Scan for the cell matching the given text and deliver its [x, y] coordinate at center. 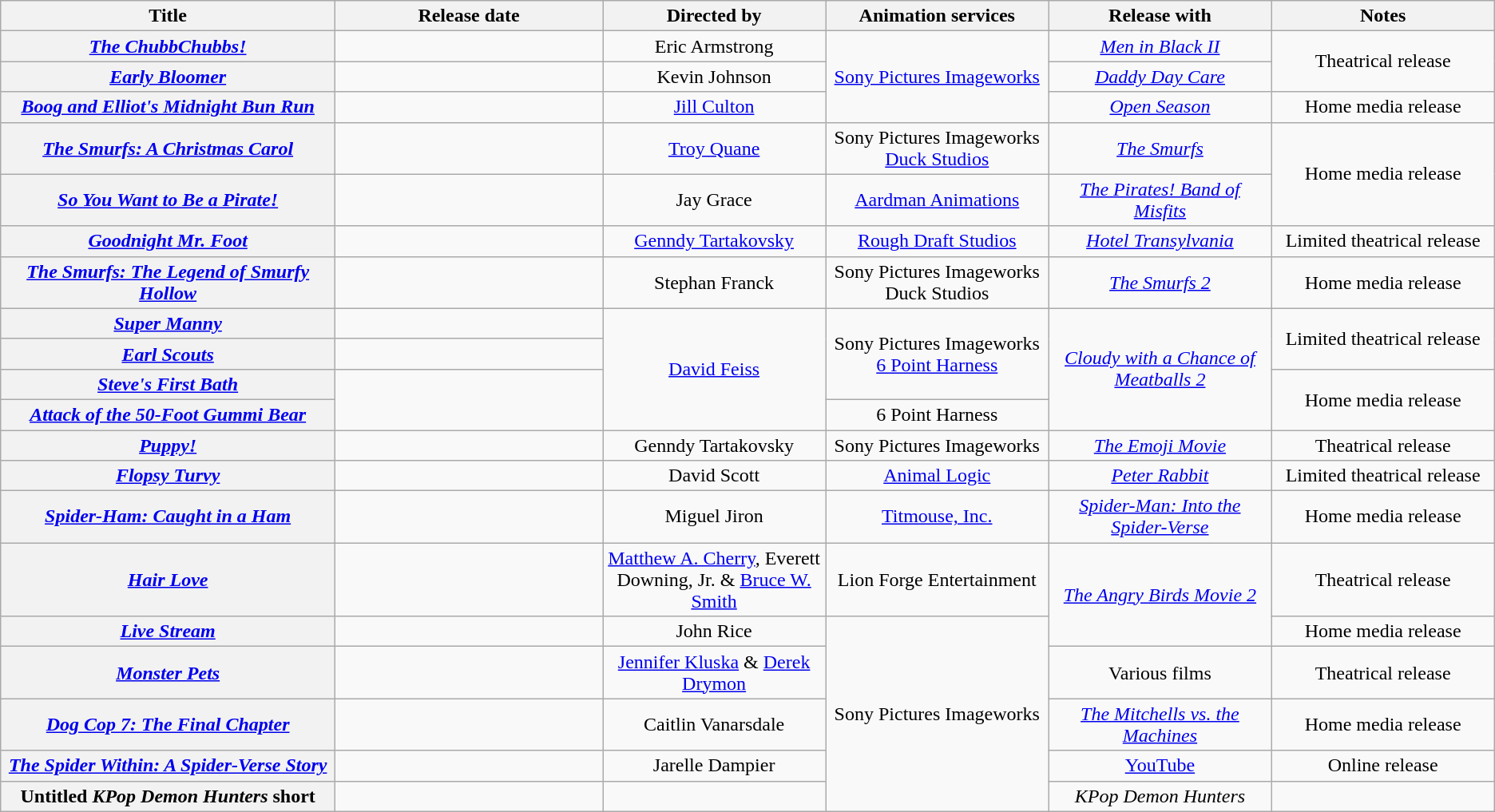
Monster Pets [168, 672]
Goodnight Mr. Foot [168, 241]
Lion Forge Entertainment [938, 580]
Title [168, 16]
Super Manny [168, 323]
Animal Logic [938, 476]
David Feiss [714, 369]
Untitled KPop Demon Hunters short [168, 796]
Aardman Animations [938, 200]
Sony Pictures Imageworks6 Point Harness [938, 354]
Hotel Transylvania [1160, 241]
Puppy! [168, 445]
Rough Draft Studios [938, 241]
Various films [1160, 672]
Peter Rabbit [1160, 476]
Directed by [714, 16]
Dog Cop 7: The Final Chapter [168, 725]
Men in Black II [1160, 46]
Animation services [938, 16]
The Spider Within: A Spider-Verse Story [168, 766]
Release date [470, 16]
6 Point Harness [938, 414]
Boog and Elliot's Midnight Bun Run [168, 107]
Jay Grace [714, 200]
KPop Demon Hunters [1160, 796]
Early Bloomer [168, 77]
Steve's First Bath [168, 384]
The Smurfs: A Christmas Carol [168, 149]
The Smurfs [1160, 149]
Live Stream [168, 632]
Attack of the 50-Foot Gummi Bear [168, 414]
Jennifer Kluska & Derek Drymon [714, 672]
The Angry Birds Movie 2 [1160, 595]
Jill Culton [714, 107]
Earl Scouts [168, 354]
The Mitchells vs. the Machines [1160, 725]
The Smurfs: The Legend of Smurfy Hollow [168, 283]
John Rice [714, 632]
Matthew A. Cherry, Everett Downing, Jr. & Bruce W. Smith [714, 580]
Miguel Jiron [714, 517]
Kevin Johnson [714, 77]
Release with [1160, 16]
Hair Love [168, 580]
YouTube [1160, 766]
David Scott [714, 476]
Spider-Man: Into the Spider-Verse [1160, 517]
The Pirates! Band of Misfits [1160, 200]
Eric Armstrong [714, 46]
Caitlin Vanarsdale [714, 725]
Titmouse, Inc. [938, 517]
Stephan Franck [714, 283]
Troy Quane [714, 149]
The Emoji Movie [1160, 445]
Notes [1383, 16]
Daddy Day Care [1160, 77]
Online release [1383, 766]
Spider-Ham: Caught in a Ham [168, 517]
Jarelle Dampier [714, 766]
Open Season [1160, 107]
The ChubbChubbs! [168, 46]
Cloudy with a Chance of Meatballs 2 [1160, 369]
The Smurfs 2 [1160, 283]
So You Want to Be a Pirate! [168, 200]
Flopsy Turvy [168, 476]
